Return the [X, Y] coordinate for the center point of the cell that contains the specified text.  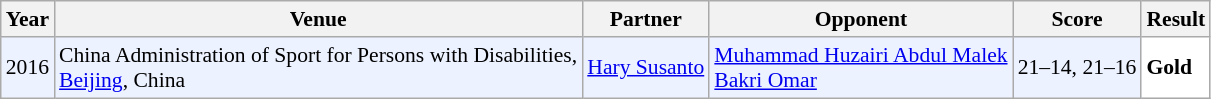
Year [28, 19]
Score [1078, 19]
Opponent [860, 19]
Venue [318, 19]
Gold [1176, 68]
Partner [646, 19]
Result [1176, 19]
Hary Susanto [646, 68]
2016 [28, 68]
21–14, 21–16 [1078, 68]
China Administration of Sport for Persons with Disabilities,Beijing, China [318, 68]
Muhammad Huzairi Abdul Malek Bakri Omar [860, 68]
